Return (X, Y) of the center of cell containing provided text 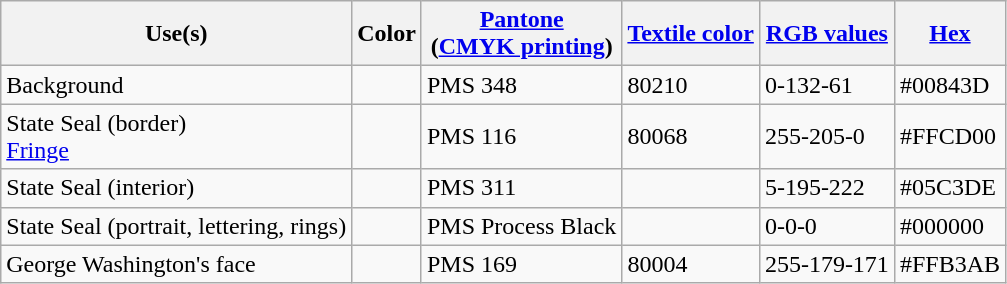
PMS Process Black (521, 226)
#00843D (950, 85)
0-132-61 (826, 85)
#FFB3AB (950, 264)
State Seal (portrait, lettering, rings) (176, 226)
#FFCD00 (950, 136)
5-195-222 (826, 188)
Textile color (690, 34)
PMS 348 (521, 85)
#05C3DE (950, 188)
PMS 116 (521, 136)
#000000 (950, 226)
Hex (950, 34)
255-205-0 (826, 136)
0-0-0 (826, 226)
PMS 169 (521, 264)
Use(s) (176, 34)
80004 (690, 264)
PMS 311 (521, 188)
State Seal (border)Fringe (176, 136)
RGB values (826, 34)
Color (387, 34)
Background (176, 85)
George Washington's face (176, 264)
Pantone(CMYK printing) (521, 34)
State Seal (interior) (176, 188)
80068 (690, 136)
80210 (690, 85)
255-179-171 (826, 264)
